Search for the cell housing the specified text and yield its [x, y] center coordinate. 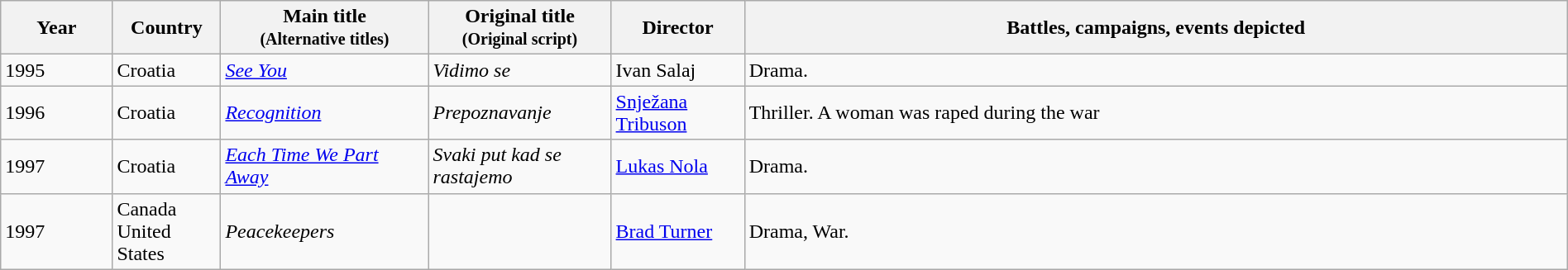
Year [56, 28]
Ivan Salaj [678, 70]
Vidimo se [519, 70]
Each Time We Part Away [324, 167]
Lukas Nola [678, 167]
CanadaUnited States [167, 231]
Battles, campaigns, events depicted [1156, 28]
1995 [56, 70]
Snježana Tribuson [678, 112]
Brad Turner [678, 231]
Prepoznavanje [519, 112]
See You [324, 70]
Director [678, 28]
Original title(Original script) [519, 28]
Thriller. A woman was raped during the war [1156, 112]
Drama, War. [1156, 231]
Peacekeepers [324, 231]
1996 [56, 112]
Main title(Alternative titles) [324, 28]
Country [167, 28]
Recognition [324, 112]
Svaki put kad se rastajemo [519, 167]
